Identify which cell holds the provided text, then report its (X, Y) central coordinate. 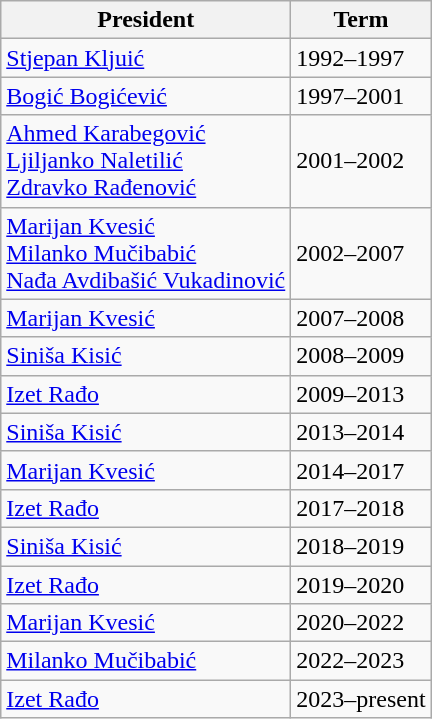
Stjepan Kljuić (146, 58)
2007–2008 (361, 318)
2014–2017 (361, 470)
2023–present (361, 699)
2020–2022 (361, 623)
2001–2002 (361, 161)
Term (361, 20)
2022–2023 (361, 661)
Marijan KvesićMilanko MučibabićNađa Avdibašić Vukadinović (146, 253)
2013–2014 (361, 432)
2018–2019 (361, 546)
Milanko Mučibabić (146, 661)
President (146, 20)
1992–1997 (361, 58)
2009–2013 (361, 394)
Ahmed KarabegovićLjiljanko NaletilićZdravko Rađenović (146, 161)
2008–2009 (361, 356)
Bogić Bogićević (146, 96)
2017–2018 (361, 508)
2019–2020 (361, 585)
1997–2001 (361, 96)
2002–2007 (361, 253)
